Detect which cell encompasses the target text, then output its [x, y] center coordinate. 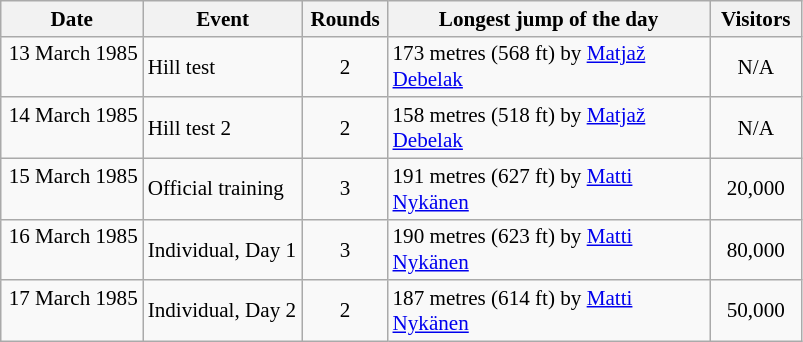
Rounds [346, 18]
50,000 [756, 310]
173 metres (568 ft) by Matjaž Debelak [549, 66]
Hill test 2 [223, 128]
17 March 1985 [72, 310]
Visitors [756, 18]
191 metres (627 ft) by Matti Nykänen [549, 188]
15 March 1985 [72, 188]
190 metres (623 ft) by Matti Nykänen [549, 250]
Date [72, 18]
Official training [223, 188]
80,000 [756, 250]
13 March 1985 [72, 66]
Individual, Day 2 [223, 310]
14 March 1985 [72, 128]
16 March 1985 [72, 250]
Event [223, 18]
158 metres (518 ft) by Matjaž Debelak [549, 128]
20,000 [756, 188]
Individual, Day 1 [223, 250]
Longest jump of the day [549, 18]
187 metres (614 ft) by Matti Nykänen [549, 310]
Hill test [223, 66]
